Locate the cell with the specified text and output its (X, Y) center coordinate. 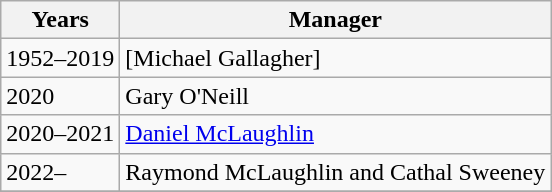
Raymond McLaughlin and Cathal Sweeney (336, 172)
Gary O'Neill (336, 96)
1952–2019 (60, 58)
2020–2021 (60, 134)
[Michael Gallagher] (336, 58)
Manager (336, 20)
Years (60, 20)
Daniel McLaughlin (336, 134)
2022– (60, 172)
2020 (60, 96)
